Output the (x, y) coordinate of the center of the cell containing the given text.  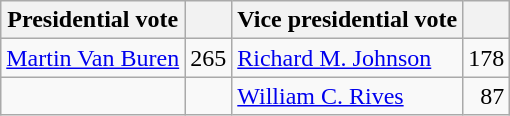
Richard M. Johnson (348, 58)
Vice presidential vote (348, 20)
265 (208, 58)
William C. Rives (348, 96)
Martin Van Buren (93, 58)
178 (486, 58)
87 (486, 96)
Presidential vote (93, 20)
